Return [x, y] of the center of cell containing provided text 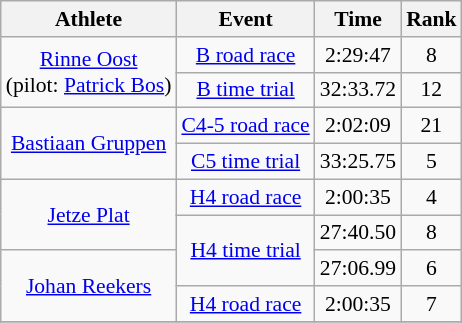
2:02:09 [358, 126]
Event [245, 19]
C5 time trial [245, 162]
Johan Reekers [89, 286]
27:06.99 [358, 269]
7 [432, 304]
27:40.50 [358, 233]
12 [432, 90]
Bastiaan Gruppen [89, 144]
2:29:47 [358, 55]
4 [432, 197]
33:25.75 [358, 162]
21 [432, 126]
Rinne Oost(pilot: Patrick Bos) [89, 72]
Jetze Plat [89, 214]
B time trial [245, 90]
Athlete [89, 19]
B road race [245, 55]
6 [432, 269]
32:33.72 [358, 90]
Rank [432, 19]
H4 time trial [245, 250]
Time [358, 19]
C4-5 road race [245, 126]
5 [432, 162]
